Output the [x, y] coordinate of the center of the cell containing the given text.  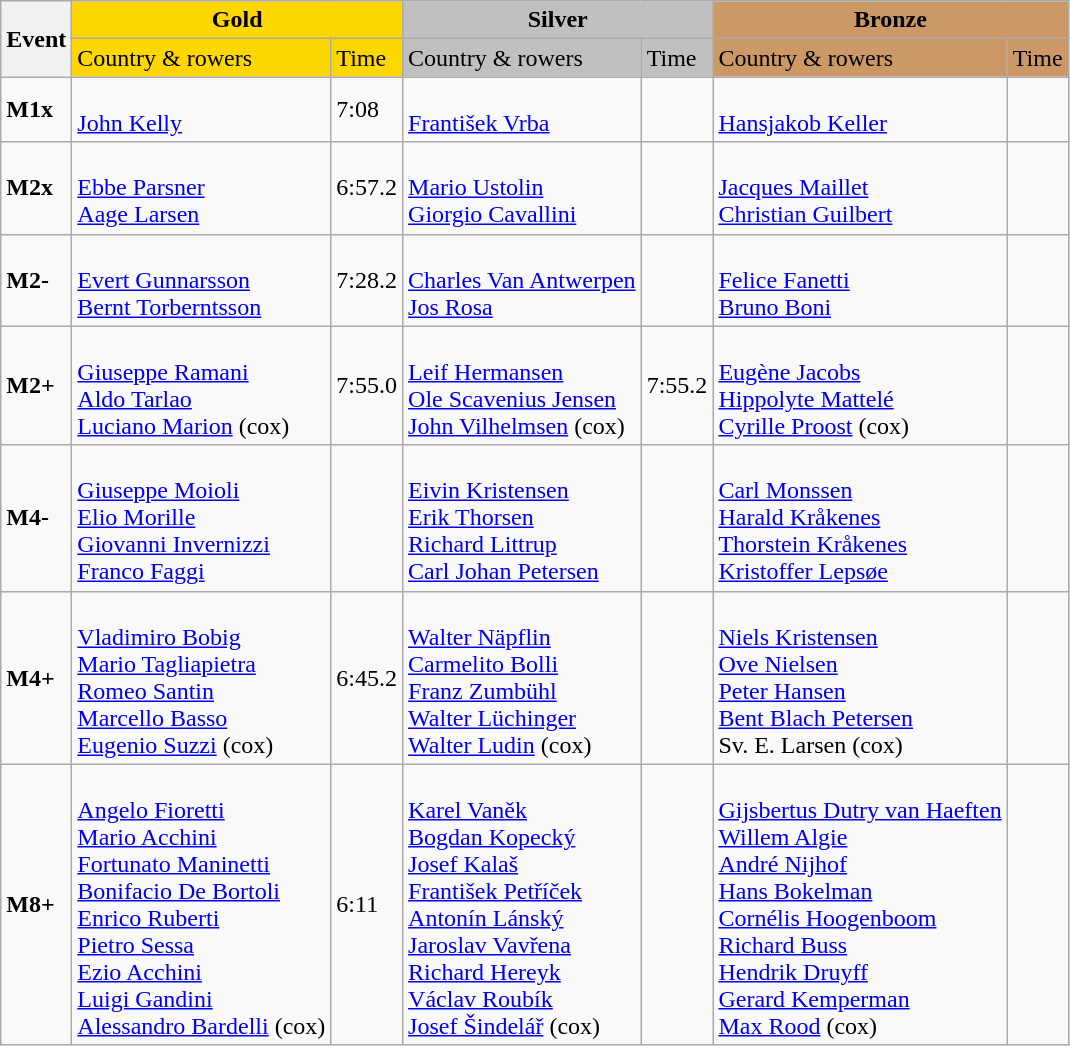
6:45.2 [367, 678]
Eivin Kristensen Erik Thorsen Richard Littrup Carl Johan Petersen [522, 518]
Gold [238, 20]
John Kelly [202, 110]
Hansjakob Keller [860, 110]
Bronze [890, 20]
Charles Van Antwerpen Jos Rosa [522, 280]
Vladimiro Bobig Mario Tagliapietra Romeo Santin Marcello Basso Eugenio Suzzi (cox) [202, 678]
Mario Ustolin Giorgio Cavallini [522, 188]
Niels Kristensen Ove Nielsen Peter Hansen Bent Blach Petersen Sv. E. Larsen (cox) [860, 678]
7:08 [367, 110]
Gijsbertus Dutry van Haeften Willem Algie André Nijhof Hans Bokelman Cornélis Hoogenboom Richard Buss Hendrik Druyff Gerard Kemperman Max Rood (cox) [860, 904]
Carl Monssen Harald Kråkenes Thorstein Kråkenes Kristoffer Lepsøe [860, 518]
Event [36, 39]
6:57.2 [367, 188]
Ebbe Parsner Aage Larsen [202, 188]
M1x [36, 110]
M2- [36, 280]
M4- [36, 518]
František Vrba [522, 110]
6:11 [367, 904]
Giuseppe Moioli Elio Morille Giovanni Invernizzi Franco Faggi [202, 518]
M2+ [36, 386]
M4+ [36, 678]
M8+ [36, 904]
Evert Gunnarsson Bernt Torberntsson [202, 280]
Karel Vaněk Bogdan Kopecký Josef Kalaš František Petříček Antonín Lánský Jaroslav Vavřena Richard Hereyk Václav Roubík Josef Šindelář (cox) [522, 904]
Giuseppe Ramani Aldo Tarlao Luciano Marion (cox) [202, 386]
M2x [36, 188]
7:55.0 [367, 386]
Walter Näpflin Carmelito Bolli Franz Zumbühl Walter Lüchinger Walter Ludin (cox) [522, 678]
Silver [558, 20]
7:55.2 [677, 386]
7:28.2 [367, 280]
Leif Hermansen Ole Scavenius Jensen John Vilhelmsen (cox) [522, 386]
Jacques Maillet Christian Guilbert [860, 188]
Eugène Jacobs Hippolyte Mattelé Cyrille Proost (cox) [860, 386]
Felice Fanetti Bruno Boni [860, 280]
